Pinpoint the cell where the given text exists, returning its (x, y) midpoint coordinate. 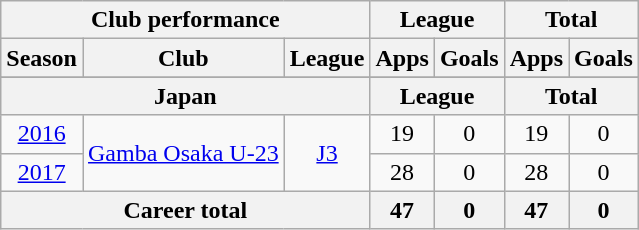
J3 (327, 153)
2017 (42, 172)
Gamba Osaka U-23 (183, 153)
Season (42, 58)
Club performance (186, 20)
Japan (186, 96)
2016 (42, 134)
Club (183, 58)
Career total (186, 210)
